Pinpoint the cell where the given text exists, returning its (X, Y) midpoint coordinate. 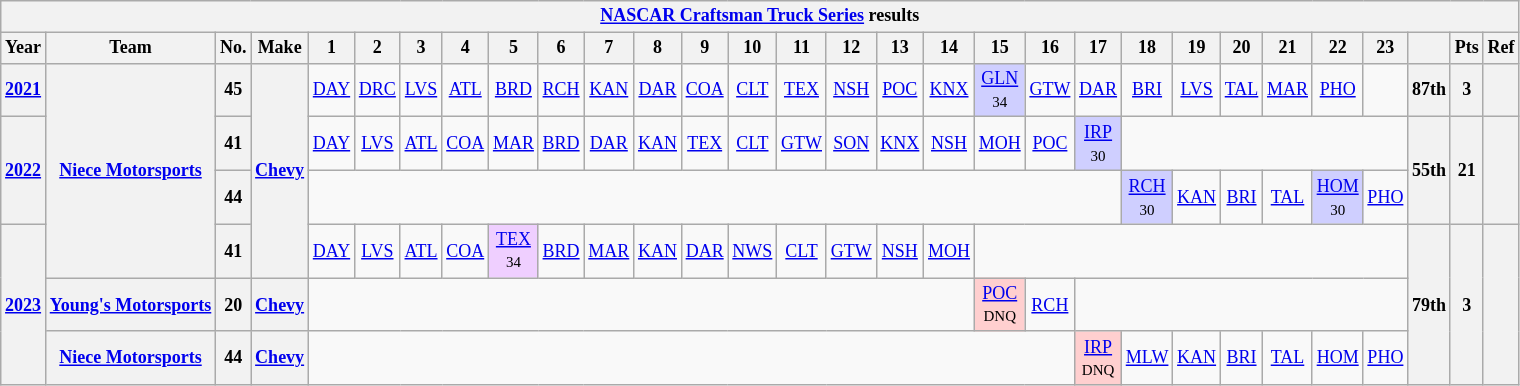
Make (280, 48)
11 (802, 48)
TEX34 (514, 251)
4 (466, 48)
HOM30 (1338, 197)
Pts (1466, 48)
6 (561, 48)
23 (1386, 48)
14 (950, 48)
IRP30 (1098, 144)
NASCAR Craftsman Truck Series results (760, 16)
22 (1338, 48)
5 (514, 48)
2022 (24, 170)
POCDNQ (1000, 305)
2021 (24, 90)
9 (704, 48)
17 (1098, 48)
RCH30 (1146, 197)
45 (234, 90)
15 (1000, 48)
MLW (1146, 358)
13 (900, 48)
12 (851, 48)
18 (1146, 48)
DRC (377, 90)
Team (130, 48)
No. (234, 48)
79th (1430, 304)
8 (658, 48)
2023 (24, 304)
19 (1197, 48)
1 (331, 48)
NWS (752, 251)
16 (1050, 48)
GLN34 (1000, 90)
55th (1430, 170)
IRPDNQ (1098, 358)
10 (752, 48)
Year (24, 48)
7 (609, 48)
SON (851, 144)
HOM (1338, 358)
Young's Motorsports (130, 305)
Ref (1501, 48)
87th (1430, 90)
2 (377, 48)
